Provide the (x, y) coordinate of the cell's center where the given text is located.  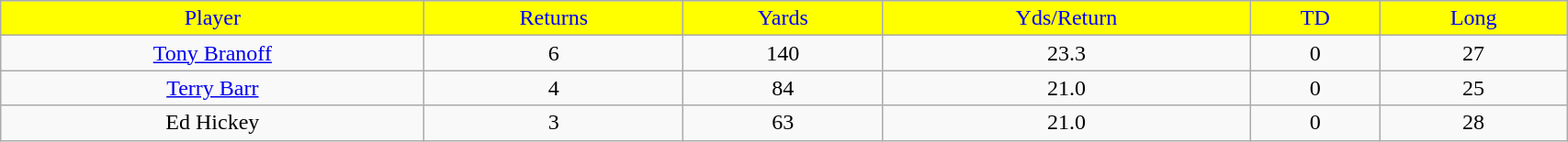
6 (554, 53)
63 (783, 123)
3 (554, 123)
4 (554, 88)
Long (1473, 18)
Tony Branoff (213, 53)
23.3 (1066, 53)
140 (783, 53)
Yds/Return (1066, 18)
28 (1473, 123)
Returns (554, 18)
84 (783, 88)
TD (1315, 18)
Yards (783, 18)
25 (1473, 88)
Terry Barr (213, 88)
Ed Hickey (213, 123)
Player (213, 18)
27 (1473, 53)
